Determine the [X, Y] coordinate at the center of the cell enclosing the given text.  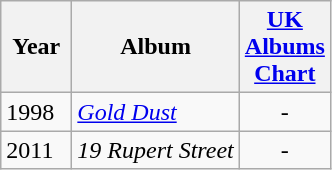
1998 [36, 112]
Year [36, 47]
Album [156, 47]
UK Albums Chart [284, 47]
2011 [36, 150]
Gold Dust [156, 112]
19 Rupert Street [156, 150]
